Scan for the cell matching the given text and deliver its [X, Y] coordinate at center. 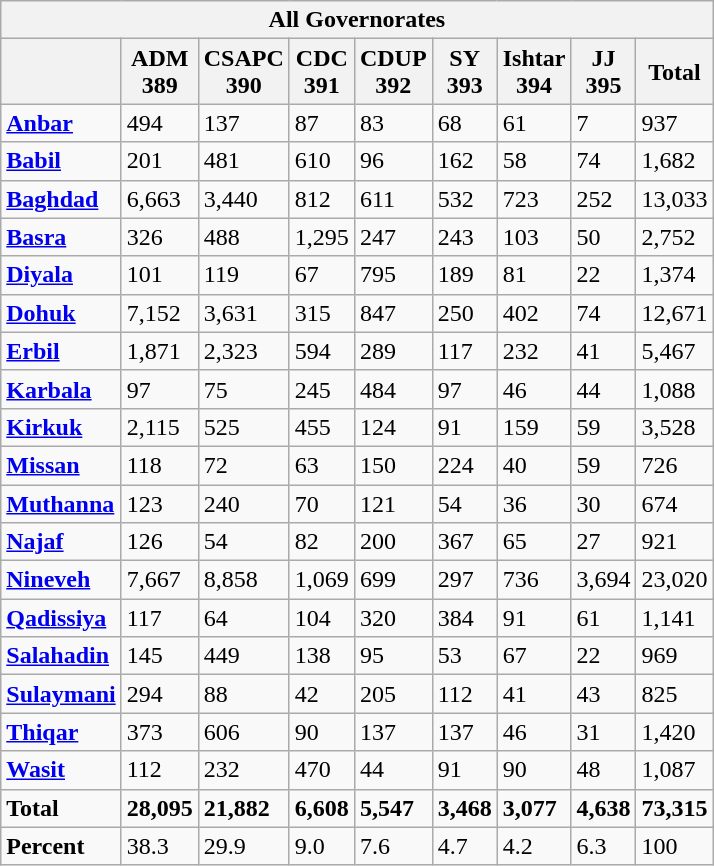
31 [604, 732]
Nineveh [61, 580]
CDUP392 [393, 72]
119 [244, 275]
JJ395 [604, 72]
Wasit [61, 770]
367 [464, 542]
Percent [61, 846]
289 [393, 351]
1,087 [674, 770]
937 [674, 123]
3,440 [244, 199]
488 [244, 237]
9.0 [322, 846]
Qadissiya [61, 618]
494 [160, 123]
1,088 [674, 389]
294 [160, 694]
921 [674, 542]
28,095 [160, 808]
81 [534, 275]
124 [393, 427]
All Governorates [357, 20]
68 [464, 123]
29.9 [244, 846]
449 [244, 656]
795 [393, 275]
CDC391 [322, 72]
1,420 [674, 732]
606 [244, 732]
150 [393, 465]
5,547 [393, 808]
969 [674, 656]
Muthanna [61, 503]
75 [244, 389]
723 [534, 199]
847 [393, 313]
88 [244, 694]
27 [604, 542]
240 [244, 503]
30 [604, 503]
5,467 [674, 351]
Babil [61, 161]
610 [322, 161]
315 [322, 313]
611 [393, 199]
87 [322, 123]
205 [393, 694]
42 [322, 694]
65 [534, 542]
402 [534, 313]
38.3 [160, 846]
384 [464, 618]
103 [534, 237]
247 [393, 237]
736 [534, 580]
126 [160, 542]
101 [160, 275]
825 [674, 694]
21,882 [244, 808]
70 [322, 503]
481 [244, 161]
320 [393, 618]
72 [244, 465]
455 [322, 427]
2,323 [244, 351]
7,152 [160, 313]
118 [160, 465]
699 [393, 580]
3,077 [534, 808]
3,631 [244, 313]
Thiqar [61, 732]
3,468 [464, 808]
470 [322, 770]
CSAPC390 [244, 72]
104 [322, 618]
Baghdad [61, 199]
83 [393, 123]
201 [160, 161]
674 [674, 503]
525 [244, 427]
162 [464, 161]
243 [464, 237]
245 [322, 389]
50 [604, 237]
6,663 [160, 199]
8,858 [244, 580]
Basra [61, 237]
Dohuk [61, 313]
Anbar [61, 123]
12,671 [674, 313]
594 [322, 351]
121 [393, 503]
40 [534, 465]
95 [393, 656]
3,528 [674, 427]
23,020 [674, 580]
326 [160, 237]
145 [160, 656]
123 [160, 503]
4.7 [464, 846]
64 [244, 618]
Kirkuk [61, 427]
58 [534, 161]
43 [604, 694]
1,141 [674, 618]
Najaf [61, 542]
7.6 [393, 846]
250 [464, 313]
3,694 [604, 580]
4,638 [604, 808]
63 [322, 465]
1,871 [160, 351]
73,315 [674, 808]
2,115 [160, 427]
812 [322, 199]
53 [464, 656]
2,752 [674, 237]
7 [604, 123]
7,667 [160, 580]
252 [604, 199]
138 [322, 656]
532 [464, 199]
373 [160, 732]
13,033 [674, 199]
Salahadin [61, 656]
6.3 [604, 846]
36 [534, 503]
Diyala [61, 275]
Ishtar394 [534, 72]
159 [534, 427]
82 [322, 542]
297 [464, 580]
484 [393, 389]
4.2 [534, 846]
48 [604, 770]
Erbil [61, 351]
224 [464, 465]
1,682 [674, 161]
ADM389 [160, 72]
1,069 [322, 580]
Karbala [61, 389]
Sulaymani [61, 694]
100 [674, 846]
1,295 [322, 237]
96 [393, 161]
1,374 [674, 275]
200 [393, 542]
6,608 [322, 808]
Missan [61, 465]
189 [464, 275]
726 [674, 465]
SY393 [464, 72]
